Determine the (X, Y) coordinate at the center of the cell enclosing the given text.  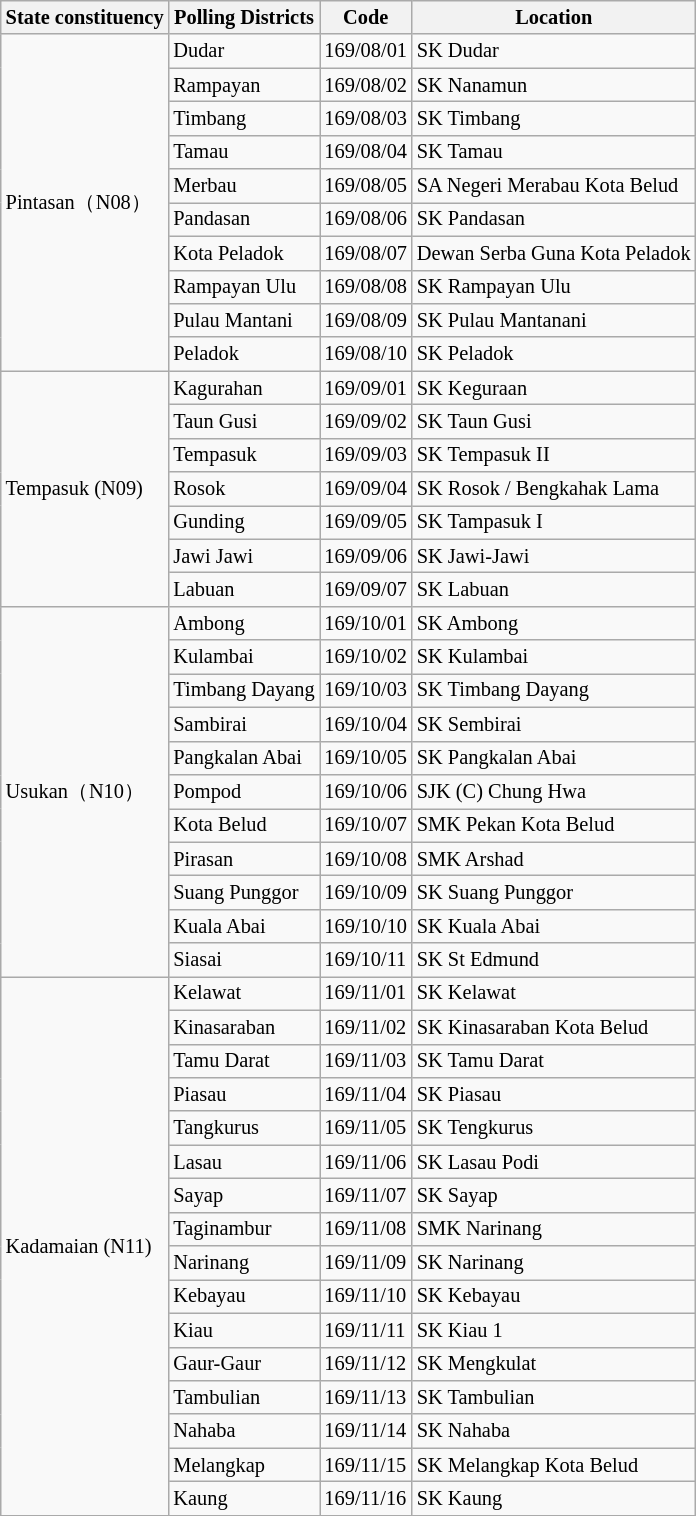
Pirasan (244, 859)
169/08/05 (366, 186)
Kebayau (244, 1296)
169/11/16 (366, 1498)
Pompod (244, 791)
Piasau (244, 1094)
Kiau (244, 1330)
Suang Punggor (244, 892)
169/10/08 (366, 859)
Tamau (244, 152)
SA Negeri Merabau Kota Belud (554, 186)
SK Tengkurus (554, 1128)
169/10/06 (366, 791)
169/11/15 (366, 1465)
Kota Belud (244, 825)
SK Tambulian (554, 1397)
SK Kaung (554, 1498)
Tangkurus (244, 1128)
169/08/10 (366, 354)
SK Kiau 1 (554, 1330)
Kagurahan (244, 388)
169/09/01 (366, 388)
169/11/10 (366, 1296)
Siasai (244, 960)
169/09/06 (366, 556)
169/09/04 (366, 489)
169/11/14 (366, 1431)
169/11/02 (366, 1027)
SMK Arshad (554, 859)
SK Timbang (554, 118)
169/08/09 (366, 320)
SK Nahaba (554, 1431)
169/08/02 (366, 85)
169/08/06 (366, 219)
SK Nanamun (554, 85)
SK Timbang Dayang (554, 690)
SK Jawi-Jawi (554, 556)
Timbang Dayang (244, 690)
Kelawat (244, 993)
169/08/08 (366, 287)
Merbau (244, 186)
SK Tampasuk I (554, 522)
Tambulian (244, 1397)
SK Kulambai (554, 657)
169/11/12 (366, 1364)
SK Kinasaraban Kota Belud (554, 1027)
Kota Peladok (244, 253)
Rampayan Ulu (244, 287)
Kinasaraban (244, 1027)
169/11/06 (366, 1162)
169/11/05 (366, 1128)
Pintasan（N08） (85, 202)
Kadamaian (N11) (85, 1245)
SK Tamau (554, 152)
169/08/01 (366, 51)
169/10/11 (366, 960)
Ambong (244, 623)
Jawi Jawi (244, 556)
Taginambur (244, 1229)
Tempasuk (244, 455)
Gaur-Gaur (244, 1364)
Timbang (244, 118)
Taun Gusi (244, 421)
169/10/04 (366, 724)
SK Sayap (554, 1195)
SMK Pekan Kota Belud (554, 825)
SK Piasau (554, 1094)
Pandasan (244, 219)
Peladok (244, 354)
SK Labuan (554, 589)
SK Pandasan (554, 219)
Nahaba (244, 1431)
169/10/07 (366, 825)
169/09/02 (366, 421)
Tamu Darat (244, 1061)
Pulau Mantani (244, 320)
SK Keguraan (554, 388)
169/11/08 (366, 1229)
Dudar (244, 51)
Kuala Abai (244, 926)
Sayap (244, 1195)
Rampayan (244, 85)
Location (554, 17)
169/11/03 (366, 1061)
SK Kebayau (554, 1296)
169/10/01 (366, 623)
169/11/09 (366, 1263)
State constituency (85, 17)
169/11/04 (366, 1094)
Lasau (244, 1162)
SK Pulau Mantanani (554, 320)
Rosok (244, 489)
169/09/03 (366, 455)
SK Kelawat (554, 993)
169/08/04 (366, 152)
SK Rampayan Ulu (554, 287)
169/08/03 (366, 118)
Melangkap (244, 1465)
169/10/02 (366, 657)
169/10/05 (366, 758)
169/09/07 (366, 589)
Pangkalan Abai (244, 758)
SK St Edmund (554, 960)
SK Melangkap Kota Belud (554, 1465)
SK Lasau Podi (554, 1162)
169/10/09 (366, 892)
SJK (C) Chung Hwa (554, 791)
Labuan (244, 589)
Tempasuk (N09) (85, 489)
SK Mengkulat (554, 1364)
169/11/11 (366, 1330)
Gunding (244, 522)
Sambirai (244, 724)
169/10/10 (366, 926)
Narinang (244, 1263)
169/11/13 (366, 1397)
SK Suang Punggor (554, 892)
169/09/05 (366, 522)
169/08/07 (366, 253)
Usukan（N10） (85, 791)
SK Rosok / Bengkahak Lama (554, 489)
SK Tempasuk II (554, 455)
169/11/01 (366, 993)
Kaung (244, 1498)
SK Taun Gusi (554, 421)
169/10/03 (366, 690)
Polling Districts (244, 17)
SK Pangkalan Abai (554, 758)
SMK Narinang (554, 1229)
169/11/07 (366, 1195)
SK Dudar (554, 51)
SK Ambong (554, 623)
Code (366, 17)
SK Narinang (554, 1263)
Dewan Serba Guna Kota Peladok (554, 253)
SK Sembirai (554, 724)
SK Tamu Darat (554, 1061)
SK Peladok (554, 354)
SK Kuala Abai (554, 926)
Kulambai (244, 657)
